Locate the cell with the specified text and output its (x, y) center coordinate. 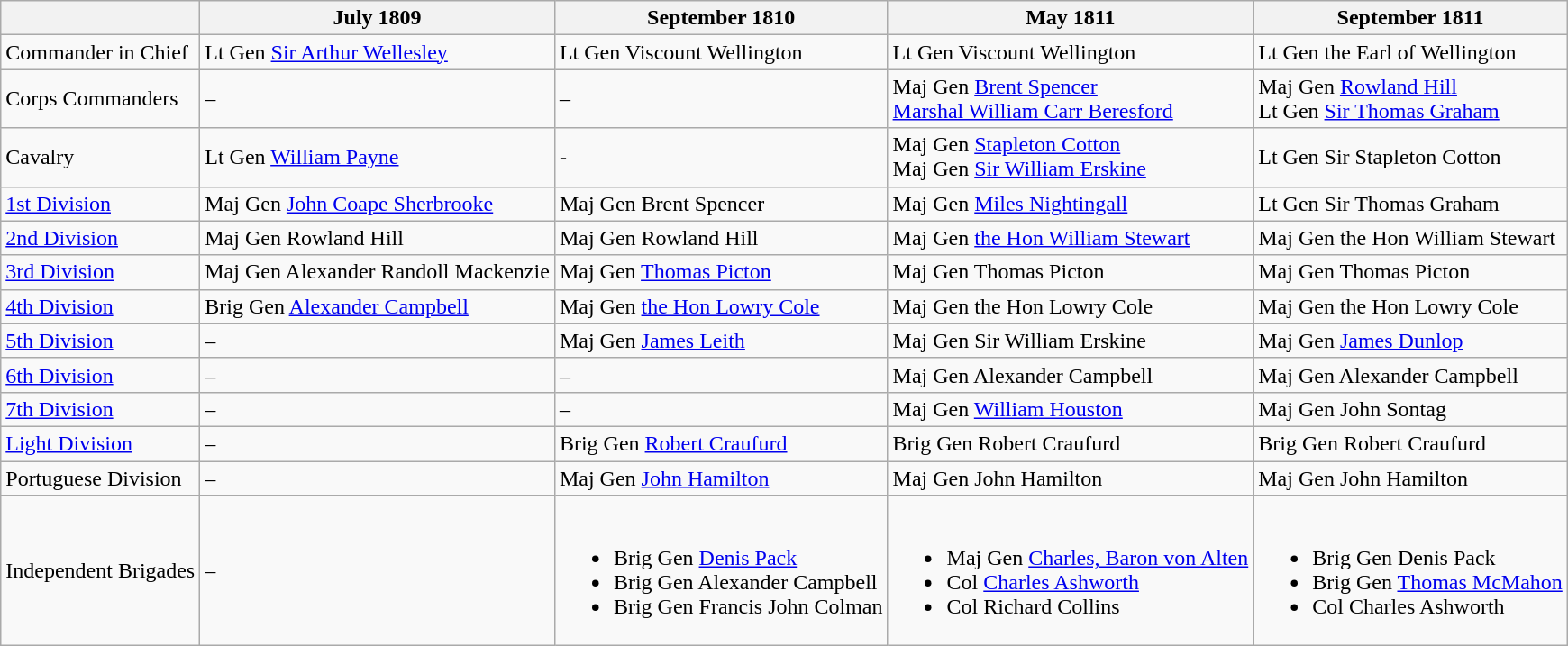
Maj Gen William Houston (1071, 409)
1st Division (101, 204)
Lt Gen Sir Arthur Wellesley (378, 52)
Commander in Chief (101, 52)
September 1810 (721, 18)
Light Division (101, 443)
May 1811 (1071, 18)
Maj Gen Miles Nightingall (1071, 204)
Maj Gen Brent SpencerMarshal William Carr Beresford (1071, 99)
Brig Gen Denis PackBrig Gen Alexander CampbellBrig Gen Francis John Colman (721, 571)
Maj Gen James Dunlop (1411, 341)
Maj Gen John Sontag (1411, 409)
Maj Gen Stapleton CottonMaj Gen Sir William Erskine (1071, 157)
Brig Gen Denis PackBrig Gen Thomas McMahonCol Charles Ashworth (1411, 571)
Cavalry (101, 157)
Portuguese Division (101, 478)
2nd Division (101, 238)
Maj Gen Sir William Erskine (1071, 341)
Brig Gen Alexander Campbell (378, 306)
- (721, 157)
Lt Gen William Payne (378, 157)
Lt Gen the Earl of Wellington (1411, 52)
Maj Gen Alexander Randoll Mackenzie (378, 272)
Independent Brigades (101, 571)
3rd Division (101, 272)
Lt Gen Sir Stapleton Cotton (1411, 157)
Maj Gen Rowland HillLt Gen Sir Thomas Graham (1411, 99)
Maj Gen Brent Spencer (721, 204)
7th Division (101, 409)
July 1809 (378, 18)
4th Division (101, 306)
Maj Gen James Leith (721, 341)
Lt Gen Sir Thomas Graham (1411, 204)
Maj Gen John Coape Sherbrooke (378, 204)
6th Division (101, 375)
Maj Gen Charles, Baron von AltenCol Charles AshworthCol Richard Collins (1071, 571)
Corps Commanders (101, 99)
September 1811 (1411, 18)
5th Division (101, 341)
